For the text-containing cell, return its midpoint in [x, y] coordinate format. 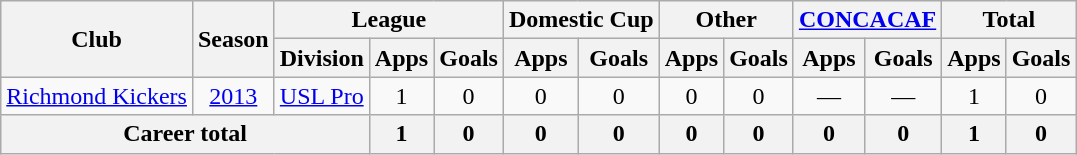
Other [726, 20]
League [388, 20]
Career total [186, 134]
Richmond Kickers [97, 96]
Division [322, 58]
USL Pro [322, 96]
Season [233, 39]
Club [97, 39]
CONCACAF [867, 20]
Domestic Cup [581, 20]
Total [1009, 20]
2013 [233, 96]
